Identify which cell holds the provided text, then report its [X, Y] central coordinate. 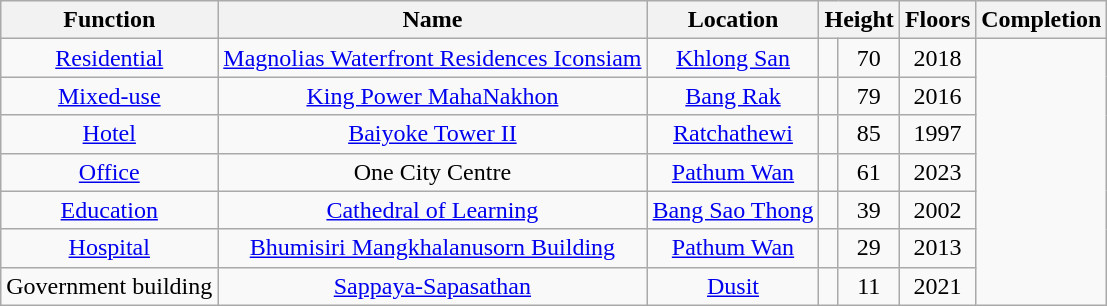
Bang Rak [733, 96]
Cathedral of Learning [432, 210]
Bhumisiri Mangkhalanusorn Building [432, 248]
2023 [937, 172]
1997 [937, 134]
Hotel [110, 134]
Bang Sao Thong [733, 210]
Sappaya-Sapasathan [432, 286]
Government building [110, 286]
2002 [937, 210]
2018 [937, 58]
61 [868, 172]
Floors [937, 20]
King Power MahaNakhon [432, 96]
Mixed-use [110, 96]
Office [110, 172]
2021 [937, 286]
Education [110, 210]
Dusit [733, 286]
2013 [937, 248]
29 [868, 248]
85 [868, 134]
Location [733, 20]
Residential [110, 58]
Baiyoke Tower II [432, 134]
One City Centre [432, 172]
70 [868, 58]
79 [868, 96]
Height [859, 20]
39 [868, 210]
Function [110, 20]
Khlong San [733, 58]
Magnolias Waterfront Residences Iconsiam [432, 58]
Completion [1042, 20]
Ratchathewi [733, 134]
Name [432, 20]
Hospital [110, 248]
2016 [937, 96]
11 [868, 286]
